Search for the cell housing the specified text and yield its (X, Y) center coordinate. 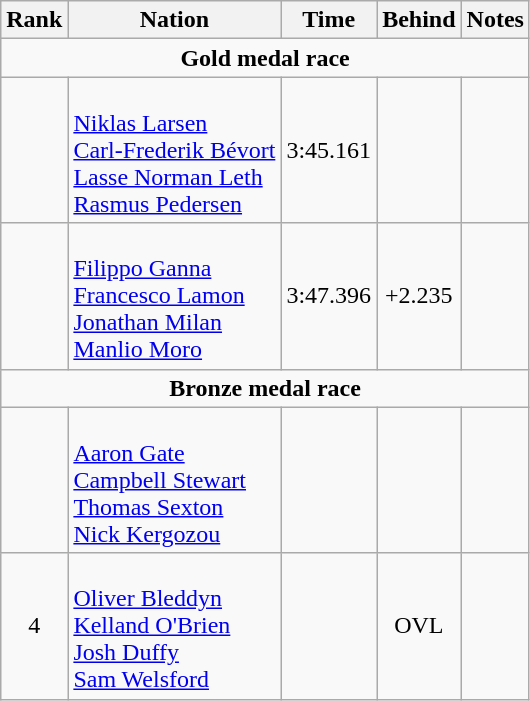
+2.235 (419, 296)
Gold medal race (266, 58)
Nation (174, 20)
OVL (419, 626)
Aaron GateCampbell StewartThomas SextonNick Kergozou (174, 480)
4 (34, 626)
3:47.396 (329, 296)
Time (329, 20)
Filippo GannaFrancesco LamonJonathan MilanManlio Moro (174, 296)
Bronze medal race (266, 388)
Behind (419, 20)
Notes (495, 20)
3:45.161 (329, 150)
Niklas LarsenCarl-Frederik Bévort Lasse Norman LethRasmus Pedersen (174, 150)
Oliver BleddynKelland O'BrienJosh DuffySam Welsford (174, 626)
Rank (34, 20)
